Determine the (x, y) coordinate at the center of the cell enclosing the given text.  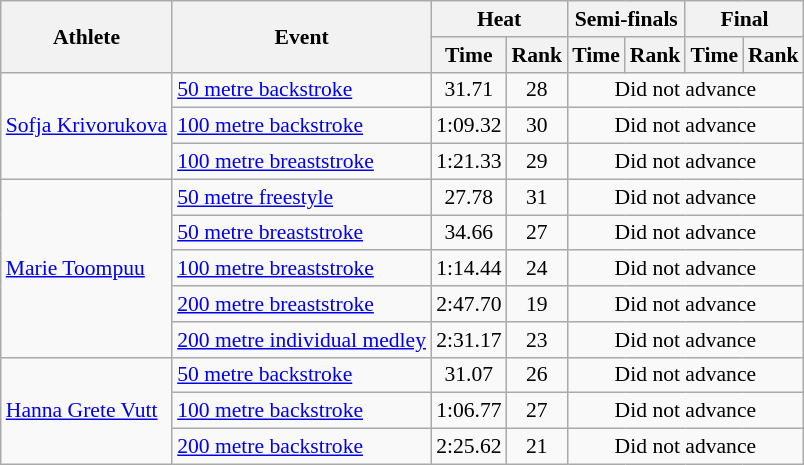
200 metre breaststroke (302, 304)
31.71 (468, 90)
19 (538, 304)
31 (538, 197)
26 (538, 375)
Sofja Krivorukova (86, 126)
1:14.44 (468, 269)
Final (744, 19)
50 metre breaststroke (302, 233)
27.78 (468, 197)
34.66 (468, 233)
1:21.33 (468, 162)
2:47.70 (468, 304)
Hanna Grete Vutt (86, 410)
Marie Toompuu (86, 268)
200 metre individual medley (302, 340)
1:09.32 (468, 126)
28 (538, 90)
23 (538, 340)
50 metre freestyle (302, 197)
Heat (499, 19)
29 (538, 162)
Event (302, 36)
Athlete (86, 36)
31.07 (468, 375)
24 (538, 269)
200 metre backstroke (302, 447)
30 (538, 126)
Semi-finals (626, 19)
2:25.62 (468, 447)
1:06.77 (468, 411)
2:31.17 (468, 340)
21 (538, 447)
